Pinpoint the cell where the given text exists, returning its (x, y) midpoint coordinate. 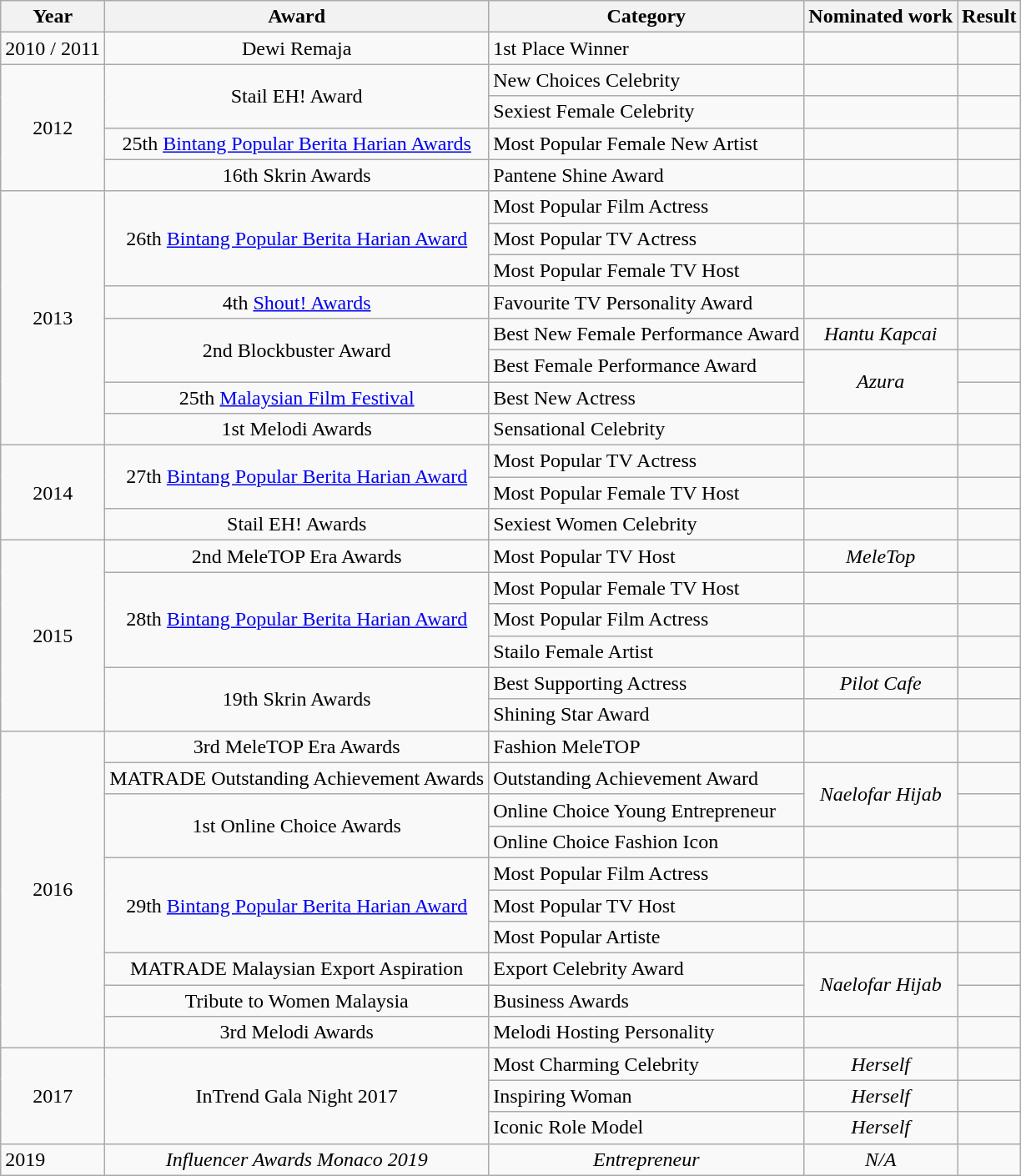
2014 (53, 493)
Best New Female Performance Award (646, 334)
MeleTop (881, 556)
Best New Actress (646, 398)
Online Choice Fashion Icon (646, 842)
Stail EH! Awards (297, 525)
Result (989, 17)
New Choices Celebrity (646, 80)
1st Online Choice Awards (297, 826)
Hantu Kapcai (881, 334)
3rd MeleTOP Era Awards (297, 746)
Dewi Remaja (297, 48)
Fashion MeleTOP (646, 746)
2013 (53, 318)
2016 (53, 889)
1st Melodi Awards (297, 430)
Most Popular Artiste (646, 937)
Best Supporting Actress (646, 683)
Most Charming Celebrity (646, 1064)
Pilot Cafe (881, 683)
Stail EH! Award (297, 96)
Nominated work (881, 17)
InTrend Gala Night 2017 (297, 1096)
25th Malaysian Film Festival (297, 398)
19th Skrin Awards (297, 699)
Favourite TV Personality Award (646, 302)
Pantene Shine Award (646, 175)
N/A (881, 1159)
2015 (53, 636)
Entrepreneur (646, 1159)
16th Skrin Awards (297, 175)
4th Shout! Awards (297, 302)
Sexiest Female Celebrity (646, 112)
MATRADE Outstanding Achievement Awards (297, 778)
2017 (53, 1096)
Stailo Female Artist (646, 651)
Year (53, 17)
Outstanding Achievement Award (646, 778)
2019 (53, 1159)
1st Place Winner (646, 48)
Sexiest Women Celebrity (646, 525)
Export Celebrity Award (646, 969)
Shining Star Award (646, 715)
Iconic Role Model (646, 1128)
Melodi Hosting Personality (646, 1033)
Influencer Awards Monaco 2019 (297, 1159)
Sensational Celebrity (646, 430)
Business Awards (646, 1001)
29th Bintang Popular Berita Harian Award (297, 905)
2nd Blockbuster Award (297, 349)
27th Bintang Popular Berita Harian Award (297, 477)
Best Female Performance Award (646, 365)
28th Bintang Popular Berita Harian Award (297, 620)
Category (646, 17)
MATRADE Malaysian Export Aspiration (297, 969)
Online Choice Young Entrepreneur (646, 810)
2010 / 2011 (53, 48)
Tribute to Women Malaysia (297, 1001)
Inspiring Woman (646, 1096)
25th Bintang Popular Berita Harian Awards (297, 143)
Most Popular Female New Artist (646, 143)
2012 (53, 128)
26th Bintang Popular Berita Harian Award (297, 239)
Azura (881, 381)
2nd MeleTOP Era Awards (297, 556)
3rd Melodi Awards (297, 1033)
Award (297, 17)
